Output the (X, Y) coordinate of the center of the cell containing the given text.  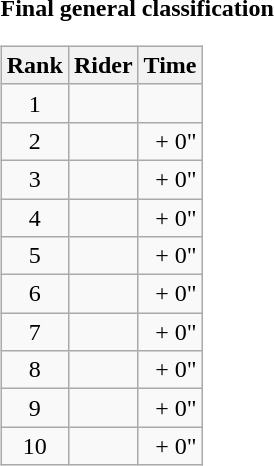
Time (170, 65)
2 (34, 141)
1 (34, 103)
5 (34, 256)
8 (34, 370)
9 (34, 408)
3 (34, 179)
Rank (34, 65)
Rider (103, 65)
10 (34, 446)
4 (34, 217)
6 (34, 294)
7 (34, 332)
